Detect which cell encompasses the target text, then output its [x, y] center coordinate. 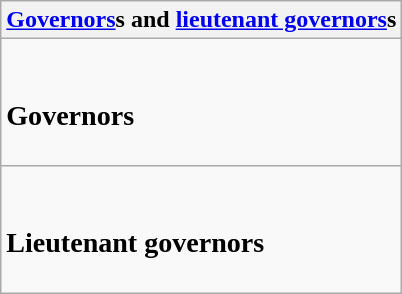
Governorss and lieutenant governorss [202, 20]
Lieutenant governors [202, 230]
Governors [202, 102]
